Find where the given text appears and provide that cell's center as [x, y] coordinate. 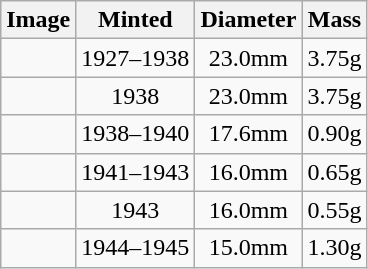
1938 [136, 96]
0.65g [334, 172]
1943 [136, 210]
Minted [136, 20]
Diameter [248, 20]
1.30g [334, 248]
1941–1943 [136, 172]
1938–1940 [136, 134]
1927–1938 [136, 58]
Mass [334, 20]
Image [38, 20]
0.90g [334, 134]
0.55g [334, 210]
1944–1945 [136, 248]
17.6mm [248, 134]
15.0mm [248, 248]
